Scan for the cell matching the given text and deliver its [X, Y] coordinate at center. 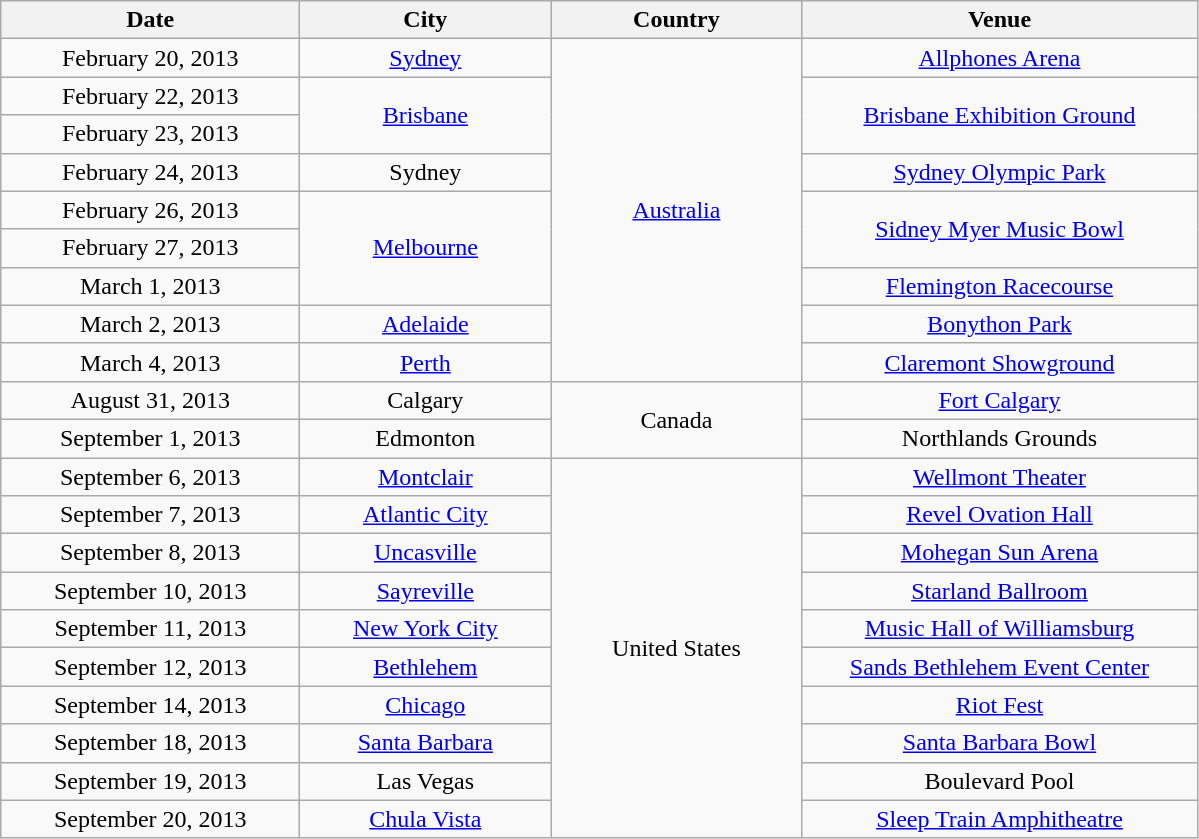
Edmonton [426, 438]
September 20, 2013 [150, 819]
March 2, 2013 [150, 324]
September 10, 2013 [150, 591]
September 12, 2013 [150, 667]
Mohegan Sun Arena [1000, 553]
Riot Fest [1000, 705]
Sydney Olympic Park [1000, 172]
Chicago [426, 705]
September 1, 2013 [150, 438]
Canada [676, 419]
March 4, 2013 [150, 362]
September 8, 2013 [150, 553]
United States [676, 648]
September 6, 2013 [150, 477]
Fort Calgary [1000, 400]
February 23, 2013 [150, 134]
March 1, 2013 [150, 286]
Montclair [426, 477]
February 20, 2013 [150, 58]
September 18, 2013 [150, 743]
Allphones Arena [1000, 58]
Perth [426, 362]
Date [150, 20]
September 19, 2013 [150, 781]
Music Hall of Williamsburg [1000, 629]
September 7, 2013 [150, 515]
Sidney Myer Music Bowl [1000, 229]
February 22, 2013 [150, 96]
Melbourne [426, 248]
Revel Ovation Hall [1000, 515]
New York City [426, 629]
Sleep Train Amphitheatre [1000, 819]
Brisbane [426, 115]
City [426, 20]
September 14, 2013 [150, 705]
Boulevard Pool [1000, 781]
Santa Barbara Bowl [1000, 743]
September 11, 2013 [150, 629]
Las Vegas [426, 781]
Sands Bethlehem Event Center [1000, 667]
Flemington Racecourse [1000, 286]
Bethlehem [426, 667]
Adelaide [426, 324]
Atlantic City [426, 515]
Northlands Grounds [1000, 438]
Country [676, 20]
Australia [676, 210]
Santa Barbara [426, 743]
Venue [1000, 20]
February 27, 2013 [150, 248]
Starland Ballroom [1000, 591]
Wellmont Theater [1000, 477]
Claremont Showground [1000, 362]
February 24, 2013 [150, 172]
Chula Vista [426, 819]
Uncasville [426, 553]
Bonython Park [1000, 324]
August 31, 2013 [150, 400]
Calgary [426, 400]
February 26, 2013 [150, 210]
Sayreville [426, 591]
Brisbane Exhibition Ground [1000, 115]
